Detect which cell encompasses the target text, then output its [X, Y] center coordinate. 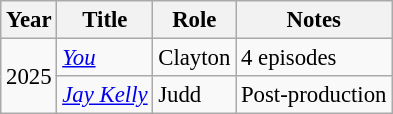
Role [194, 20]
4 episodes [314, 58]
Judd [194, 95]
Title [105, 20]
Post-production [314, 95]
Year [29, 20]
2025 [29, 76]
You [105, 58]
Clayton [194, 58]
Notes [314, 20]
Jay Kelly [105, 95]
